Find where the given text appears and provide that cell's center as (X, Y) coordinate. 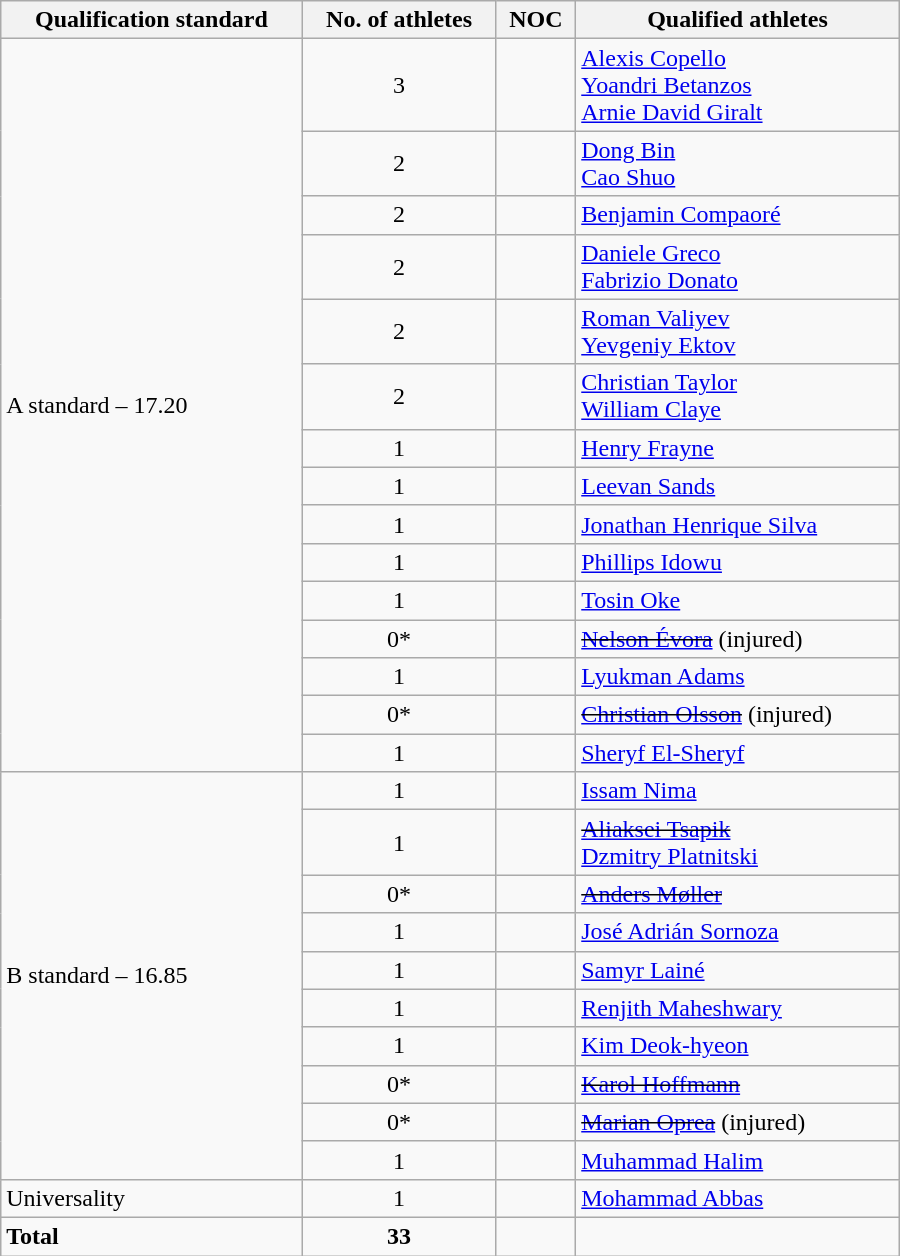
Anders Møller (738, 894)
B standard – 16.85 (152, 976)
Lyukman Adams (738, 677)
Kim Deok-hyeon (738, 1046)
Dong BinCao Shuo (738, 164)
Universality (152, 1198)
Sheryf El-Sheryf (738, 753)
Nelson Évora (injured) (738, 639)
Karol Hoffmann (738, 1084)
Roman ValiyevYevgeniy Ektov (738, 332)
33 (399, 1236)
Qualified athletes (738, 20)
Tosin Oke (738, 600)
A standard – 17.20 (152, 406)
Daniele GrecoFabrizio Donato (738, 266)
Total (152, 1236)
Jonathan Henrique Silva (738, 524)
Christian Olsson (injured) (738, 715)
Alexis CopelloYoandri BetanzosArnie David Giralt (738, 85)
Henry Frayne (738, 448)
Leevan Sands (738, 486)
NOC (536, 20)
Aliaksei Tsapik Dzmitry Platnitski (738, 842)
Samyr Lainé (738, 970)
No. of athletes (399, 20)
Qualification standard (152, 20)
3 (399, 85)
José Adrián Sornoza (738, 932)
Christian TaylorWilliam Claye (738, 396)
Phillips Idowu (738, 562)
Issam Nima (738, 791)
Renjith Maheshwary (738, 1008)
Benjamin Compaoré (738, 215)
Muhammad Halim (738, 1160)
Marian Oprea (injured) (738, 1122)
Mohammad Abbas (738, 1198)
